Return the (X, Y) coordinate for the center point of the cell that contains the specified text.  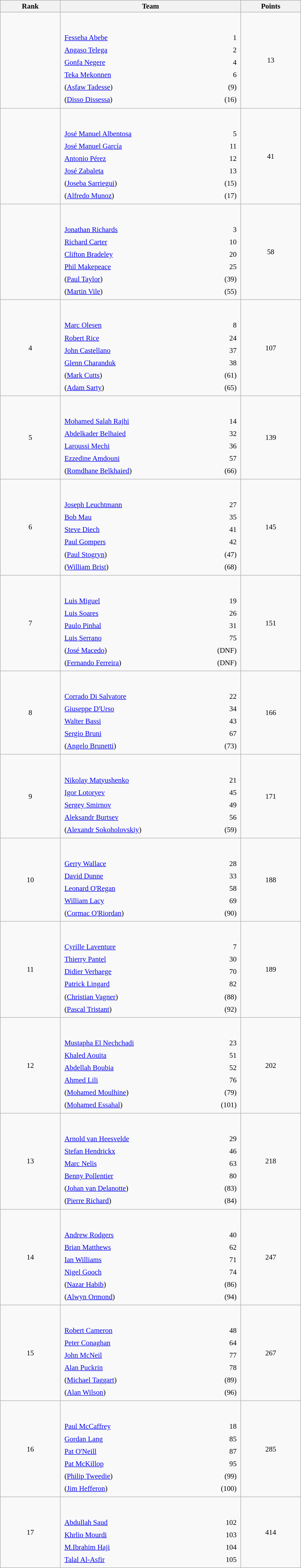
Nikolay Matyushenko (136, 780)
Patrick Lingard (131, 984)
74 (219, 1272)
(Romdhane Belkhaied) (135, 471)
Paul McCaffrey (127, 1426)
Ezzedine Amdouni (135, 459)
Brian Matthews (131, 1247)
Glenn Charanduk (131, 363)
Nikolay Matyushenko 21 Igor Lotoryev 45 Sergey Smirnov 49 Aleksandr Burtsev 56 (Alexandr Sokoholovskiy) (59) (150, 797)
Joseph Leuchtmann 27 Bob Mau 35 Steve Diech 41 Paul Gompers 42 (Paul Stogryn) (47) (William Brist) (68) (150, 527)
(Philip Tweedie) (127, 1476)
(61) (219, 375)
(89) (220, 1380)
33 (221, 876)
34 (222, 709)
102 (218, 1522)
(Pierre Richard) (134, 1201)
Angaso Telega (130, 50)
(Mohamed Moulhine) (132, 1093)
Robert Rice (131, 338)
(39) (220, 279)
Abdullah Saud 102 Khrlio Mourdi 103 M.Ibrahim Haji 104 Talal Al-Asfir 105 (150, 1532)
Antonio Pérez (135, 158)
(Paul Stogryn) (133, 554)
(Disso Dissessa) (130, 100)
Talal Al-Asfir (131, 1559)
103 (218, 1535)
20 (220, 254)
25 (220, 267)
62 (219, 1247)
46 (222, 1151)
Aleksandr Burtsev (136, 817)
Fesseha Abebe 1 Angaso Telega 2 Gonfa Negere 4 Teka Mekonnen 6 (Asfaw Tadesse) (9) (Disso Dissessa) (16) (150, 60)
38 (219, 363)
218 (271, 1161)
(94) (219, 1297)
(Jim Hefferon) (127, 1488)
40 (219, 1234)
Peter Conaghan (131, 1343)
57 (223, 459)
(Asfaw Tadesse) (130, 87)
Andrew Rodgers (131, 1234)
Alan Puckrin (131, 1368)
Jonathan Richards 3 Richard Carter 10 Clifton Bradeley 20 Phil Makepeace 25 (Paul Taylor) (39) (Martin Vile) (55) (150, 252)
Benny Pollentier (134, 1176)
(Nazar Habib) (131, 1284)
(Cormac O'Riordan) (133, 913)
78 (220, 1368)
(9) (218, 87)
(100) (215, 1488)
(16) (218, 100)
52 (220, 1068)
107 (271, 348)
Ian Williams (131, 1260)
82 (220, 984)
31 (214, 625)
69 (221, 901)
Khrlio Mourdi (131, 1535)
(Johan van Delanotte) (134, 1188)
Arnold van Heesvelde (134, 1139)
José Zabaleta (135, 171)
Luis Soares (126, 613)
(59) (224, 830)
49 (224, 805)
(79) (220, 1093)
(José Macedo) (126, 650)
(Mohamed Essahal) (132, 1105)
(101) (220, 1105)
(Adam Sarty) (131, 387)
Phil Makepeace (131, 267)
(William Brist) (133, 567)
Giuseppe D'Urso (133, 709)
43 (222, 721)
(83) (222, 1188)
Abdellah Boubia (132, 1068)
Fesseha Abebe (130, 38)
(88) (220, 996)
Abdelkader Belhaied (135, 434)
1 (218, 38)
(99) (215, 1476)
64 (220, 1343)
51 (220, 1055)
85 (215, 1439)
26 (214, 613)
(55) (220, 292)
75 (214, 638)
37 (219, 350)
Stefan Hendrickx (134, 1151)
(66) (223, 471)
285 (271, 1449)
Teka Mekonnen (130, 75)
151 (271, 623)
Mustapha El Nechchadi (132, 1043)
22 (222, 697)
Jonathan Richards (131, 229)
77 (220, 1355)
Gordan Lang (127, 1439)
67 (222, 734)
Khaled Aouita (132, 1055)
(96) (220, 1393)
95 (215, 1464)
Clifton Bradeley (131, 254)
Walter Bassi (133, 721)
76 (220, 1080)
Marc Olesen (131, 325)
Nigel Gooch (131, 1272)
David Dunne (133, 876)
87 (215, 1451)
247 (271, 1257)
Pat O'Neill (127, 1451)
(Mark Cutts) (131, 375)
45 (224, 792)
19 (214, 601)
29 (222, 1139)
(86) (219, 1284)
23 (220, 1043)
(Michael Taggart) (131, 1380)
Corrado Di Salvatore 22 Giuseppe D'Urso 34 Walter Bassi 43 Sergio Bruni 67 (Angelo Brunetti) (73) (150, 713)
(92) (220, 1009)
M.Ibrahim Haji (131, 1547)
Laroussi Mechi (135, 446)
Joseph Leuchtmann (133, 505)
Marc Olesen 8 Robert Rice 24 John Castellano 37 Glenn Charanduk 38 (Mark Cutts) (61) (Adam Sarty) (65) (150, 348)
27 (221, 505)
Arnold van Heesvelde 29 Stefan Hendrickx 46 Marc Nelis 63 Benny Pollentier 80 (Johan van Delanotte) (83) (Pierre Richard) (84) (150, 1161)
(90) (221, 913)
189 (271, 969)
Paul McCaffrey 18 Gordan Lang 85 Pat O'Neill 87 Pat McKillop 95 (Philip Tweedie) (99) (Jim Hefferon) (100) (150, 1449)
21 (224, 780)
(84) (222, 1201)
(47) (221, 554)
(Angelo Brunetti) (133, 746)
Ahmed Lili (132, 1080)
(Alfredo Munoz) (135, 195)
63 (222, 1164)
Thierry Pantel (131, 959)
(Alwyn Ormond) (131, 1297)
80 (222, 1176)
36 (223, 446)
Paul Gompers (133, 542)
Abdullah Saud (131, 1522)
(17) (223, 195)
3 (220, 229)
24 (219, 338)
35 (221, 517)
Robert Cameron 48 Peter Conaghan 64 John McNeil 77 Alan Puckrin 78 (Michael Taggart) (89) (Alan Wilson) (96) (150, 1353)
48 (220, 1331)
(Alan Wilson) (131, 1393)
139 (271, 437)
Andrew Rodgers 40 Brian Matthews 62 Ian Williams 71 Nigel Gooch 74 (Nazar Habib) (86) (Alwyn Ormond) (94) (150, 1257)
16 (30, 1449)
Cyrille Laventure (131, 947)
Luis Miguel (126, 601)
414 (271, 1532)
Points (271, 6)
15 (30, 1353)
17 (30, 1532)
Cyrille Laventure 7 Thierry Pantel 30 Didier Verhaege 70 Patrick Lingard 82 (Christian Vagner) (88) (Pascal Tristant) (92) (150, 969)
Luis Serrano (126, 638)
Mohamed Salah Rajhi 14 Abdelkader Belhaied 32 Laroussi Mechi 36 Ezzedine Amdouni 57 (Romdhane Belkhaied) (66) (150, 437)
9 (30, 797)
42 (221, 542)
71 (219, 1260)
Mohamed Salah Rajhi (135, 421)
Pat McKillop (127, 1464)
202 (271, 1065)
(Paul Taylor) (131, 279)
William Lacy (133, 901)
Leonard O'Regan (133, 888)
John McNeil (131, 1355)
José Manuel Albentosa 5 José Manuel García 11 Antonio Pérez 12 José Zabaleta 13 (Joseba Sarriegui) (15) (Alfredo Munoz) (17) (150, 156)
(Joseba Sarriegui) (135, 183)
Marc Nelis (134, 1164)
Gerry Wallace 28 David Dunne 33 Leonard O'Regan 58 William Lacy 69 (Cormac O'Riordan) (90) (150, 880)
(Martin Vile) (131, 292)
105 (218, 1559)
Didier Verhaege (131, 972)
Paulo Pinhal (126, 625)
(65) (219, 387)
Igor Lotoryev (136, 792)
(68) (221, 567)
28 (221, 863)
171 (271, 797)
José Manuel García (135, 146)
(Pascal Tristant) (131, 1009)
(Alexandr Sokoholovskiy) (136, 830)
70 (220, 972)
(Christian Vagner) (131, 996)
(Fernando Ferreira) (126, 663)
Mustapha El Nechchadi 23 Khaled Aouita 51 Abdellah Boubia 52 Ahmed Lili 76 (Mohamed Moulhine) (79) (Mohamed Essahal) (101) (150, 1065)
John Castellano (131, 350)
Sergio Bruni (133, 734)
Rank (30, 6)
Luis Miguel 19 Luis Soares 26 Paulo Pinhal 31 Luis Serrano 75 (José Macedo) (DNF) (Fernando Ferreira) (DNF) (150, 623)
145 (271, 527)
267 (271, 1353)
Bob Mau (133, 517)
Robert Cameron (131, 1331)
18 (215, 1426)
104 (218, 1547)
Team (150, 6)
188 (271, 880)
2 (218, 50)
Richard Carter (131, 242)
56 (224, 817)
32 (223, 434)
José Manuel Albentosa (135, 134)
(73) (222, 746)
Steve Diech (133, 530)
Sergey Smirnov (136, 805)
Gerry Wallace (133, 863)
166 (271, 713)
(15) (223, 183)
Gonfa Negere (130, 63)
Corrado Di Salvatore (133, 697)
30 (220, 959)
